Return (x, y) of the center of cell containing provided text 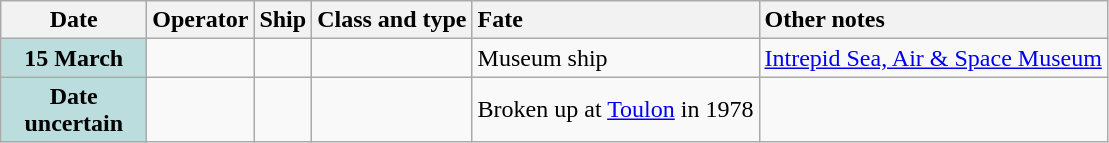
Date uncertain (74, 110)
Class and type (392, 20)
15 March (74, 58)
Date (74, 20)
Museum ship (616, 58)
Intrepid Sea, Air & Space Museum (933, 58)
Broken up at Toulon in 1978 (616, 110)
Fate (616, 20)
Other notes (933, 20)
Operator (200, 20)
Ship (283, 20)
